Detect which cell encompasses the target text, then output its (x, y) center coordinate. 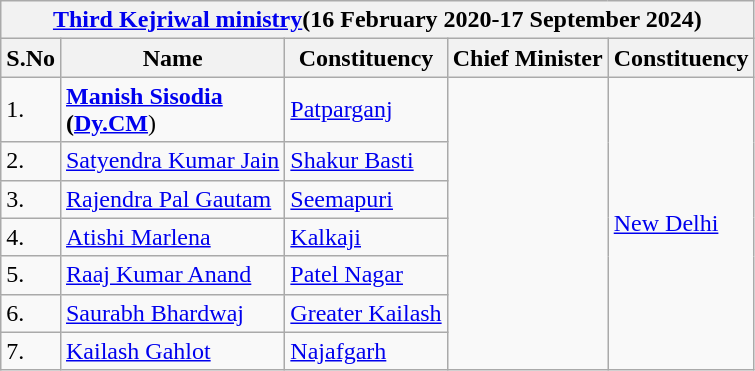
5. (31, 275)
Chief Minister (528, 58)
4. (31, 237)
Satyendra Kumar Jain (172, 161)
Patparganj (366, 110)
Seemapuri (366, 199)
Manish Sisodia(Dy.CM) (172, 110)
3. (31, 199)
7. (31, 351)
Najafgarh (366, 351)
6. (31, 313)
Raaj Kumar Anand (172, 275)
New Delhi (681, 224)
Saurabh Bhardwaj (172, 313)
Name (172, 58)
2. (31, 161)
Patel Nagar (366, 275)
Kailash Gahlot (172, 351)
1. (31, 110)
S.No (31, 58)
Atishi Marlena (172, 237)
Greater Kailash (366, 313)
Kalkaji (366, 237)
Third Kejriwal ministry(16 February 2020-17 September 2024) (378, 20)
Shakur Basti (366, 161)
Rajendra Pal Gautam (172, 199)
